Scan for the cell matching the given text and deliver its (X, Y) coordinate at center. 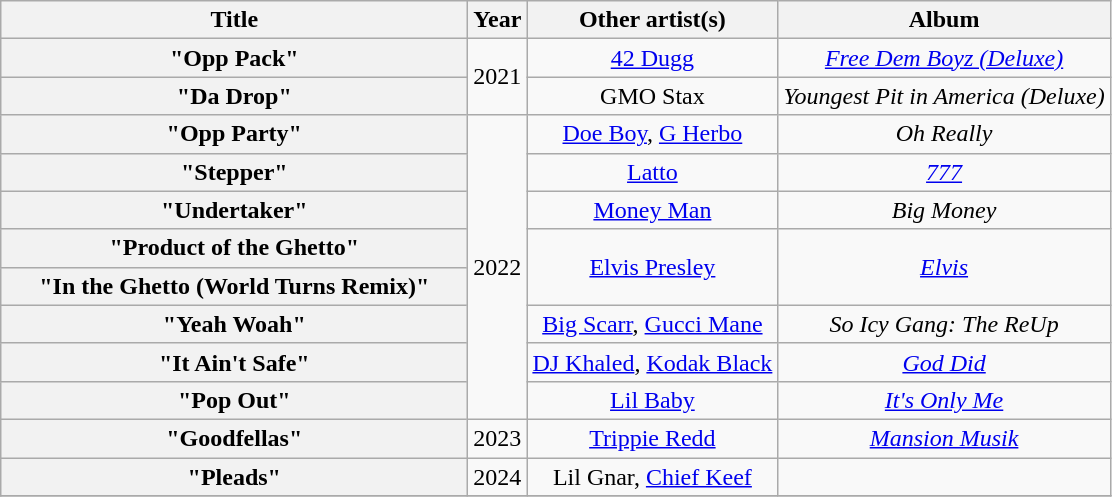
Album (944, 20)
DJ Khaled, Kodak Black (652, 362)
Mansion Musik (944, 438)
Money Man (652, 210)
Lil Gnar, Chief Keef (652, 477)
Doe Boy, G Herbo (652, 134)
"It Ain't Safe" (234, 362)
"Goodfellas" (234, 438)
Trippie Redd (652, 438)
Free Dem Boyz (Deluxe) (944, 58)
So Icy Gang: The ReUp (944, 324)
"Yeah Woah" (234, 324)
"Da Drop" (234, 96)
42 Dugg (652, 58)
777 (944, 172)
Title (234, 20)
2021 (498, 77)
Elvis (944, 267)
"Undertaker" (234, 210)
Oh Really (944, 134)
Latto (652, 172)
"Opp Party" (234, 134)
Youngest Pit in America (Deluxe) (944, 96)
"In the Ghetto (World Turns Remix)" (234, 286)
"Product of the Ghetto" (234, 248)
GMO Stax (652, 96)
2023 (498, 438)
"Stepper" (234, 172)
Elvis Presley (652, 267)
"Pop Out" (234, 400)
2022 (498, 267)
Other artist(s) (652, 20)
2024 (498, 477)
Big Scarr, Gucci Mane (652, 324)
Year (498, 20)
Lil Baby (652, 400)
It's Only Me (944, 400)
"Opp Pack" (234, 58)
Big Money (944, 210)
God Did (944, 362)
"Pleads" (234, 477)
